From the cell containing the given text, extract its center point as (x, y) coordinate. 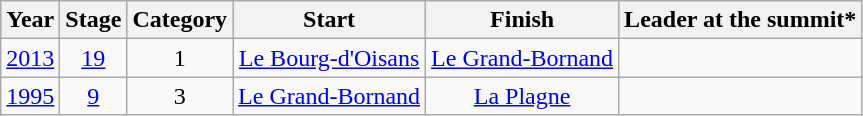
Le Bourg-d'Oisans (330, 58)
2013 (30, 58)
9 (94, 96)
Year (30, 20)
Start (330, 20)
Finish (522, 20)
Category (180, 20)
1995 (30, 96)
Stage (94, 20)
Leader at the summit* (740, 20)
3 (180, 96)
1 (180, 58)
La Plagne (522, 96)
19 (94, 58)
